Detect which cell encompasses the target text, then output its (x, y) center coordinate. 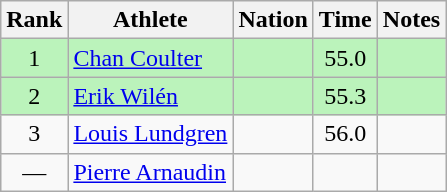
55.3 (345, 96)
Time (345, 20)
Chan Coulter (150, 58)
3 (34, 134)
Louis Lundgren (150, 134)
2 (34, 96)
— (34, 172)
1 (34, 58)
Athlete (150, 20)
56.0 (345, 134)
55.0 (345, 58)
Rank (34, 20)
Erik Wilén (150, 96)
Nation (273, 20)
Pierre Arnaudin (150, 172)
Notes (411, 20)
